Find where the given text appears and provide that cell's center as (x, y) coordinate. 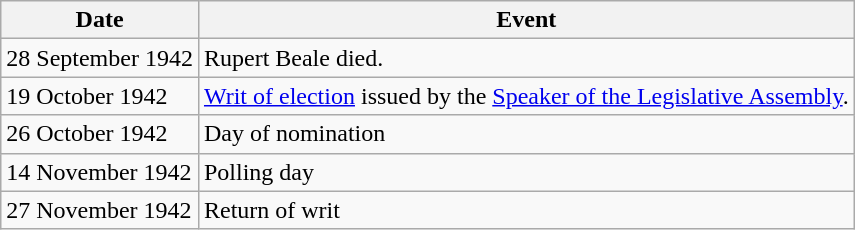
27 November 1942 (100, 210)
14 November 1942 (100, 172)
Rupert Beale died. (526, 58)
Date (100, 20)
Return of writ (526, 210)
Event (526, 20)
26 October 1942 (100, 134)
Polling day (526, 172)
19 October 1942 (100, 96)
28 September 1942 (100, 58)
Writ of election issued by the Speaker of the Legislative Assembly. (526, 96)
Day of nomination (526, 134)
